From the cell containing the given text, extract its center point as [X, Y] coordinate. 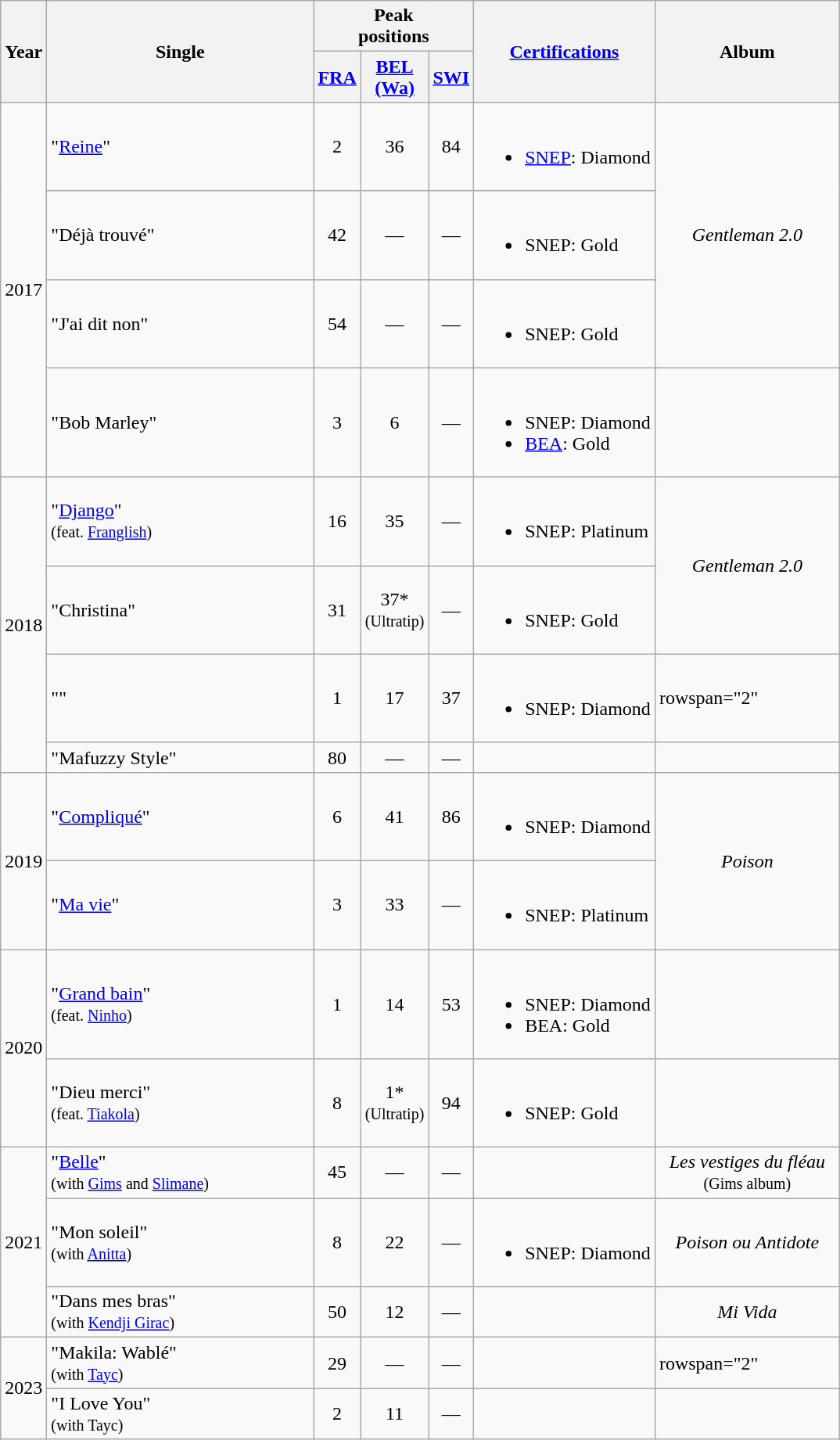
"Mafuzzy Style" [180, 757]
Single [180, 52]
Certifications [565, 52]
SWI [451, 77]
29 [337, 1363]
80 [337, 757]
"" [180, 698]
"Django"(feat. Franglish) [180, 521]
"Compliqué" [180, 817]
FRA [337, 77]
53 [451, 1004]
1*(Ultratip) [394, 1103]
86 [451, 817]
37 [451, 698]
"Déjà trouvé" [180, 235]
54 [337, 324]
"J'ai dit non" [180, 324]
36 [394, 147]
Mi Vida [747, 1313]
"Makila: Wablé"(with Tayc) [180, 1363]
Peakpositions [394, 27]
31 [337, 610]
2019 [23, 860]
"Belle"(with Gims and Slimane) [180, 1173]
17 [394, 698]
Album [747, 52]
35 [394, 521]
94 [451, 1103]
2021 [23, 1242]
41 [394, 817]
42 [337, 235]
"I Love You"(with Tayc) [180, 1414]
"Dans mes bras"(with Kendji Girac) [180, 1313]
Poison ou Antidote [747, 1242]
"Bob Marley" [180, 422]
11 [394, 1414]
"Grand bain"(feat. Ninho) [180, 1004]
14 [394, 1004]
33 [394, 904]
"Ma vie" [180, 904]
Les vestiges du fléau (Gims album) [747, 1173]
16 [337, 521]
"Dieu merci"(feat. Tiakola) [180, 1103]
"Christina" [180, 610]
Year [23, 52]
50 [337, 1313]
Poison [747, 860]
22 [394, 1242]
2017 [23, 289]
37*(Ultratip) [394, 610]
45 [337, 1173]
12 [394, 1313]
2018 [23, 624]
2020 [23, 1048]
2023 [23, 1388]
"Mon soleil"(with Anitta) [180, 1242]
BEL(Wa) [394, 77]
84 [451, 147]
"Reine" [180, 147]
